Provide the (x, y) coordinate of the cell's center where the given text is located.  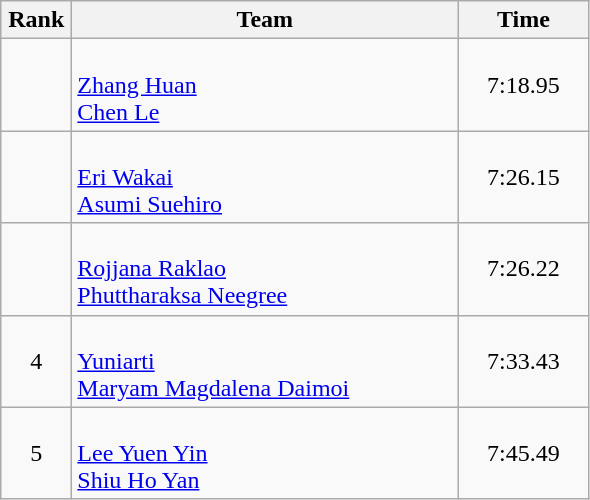
7:18.95 (524, 85)
7:33.43 (524, 361)
7:26.15 (524, 177)
5 (36, 453)
7:45.49 (524, 453)
7:26.22 (524, 269)
Rank (36, 20)
Lee Yuen YinShiu Ho Yan (265, 453)
YuniartiMaryam Magdalena Daimoi (265, 361)
Team (265, 20)
Eri WakaiAsumi Suehiro (265, 177)
Time (524, 20)
Rojjana RaklaoPhuttharaksa Neegree (265, 269)
4 (36, 361)
Zhang HuanChen Le (265, 85)
